From the cell containing the given text, extract its center point as [x, y] coordinate. 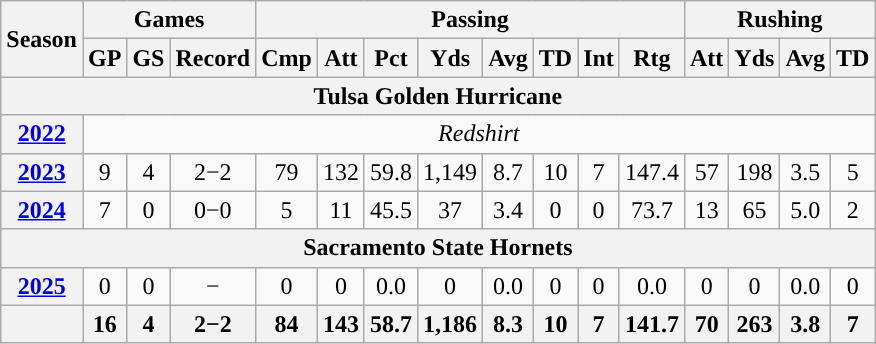
Redshirt [478, 134]
Tulsa Golden Hurricane [438, 96]
1,149 [450, 172]
16 [104, 324]
2024 [42, 210]
2022 [42, 134]
70 [706, 324]
2025 [42, 286]
37 [450, 210]
5.0 [806, 210]
8.7 [508, 172]
147.4 [652, 172]
59.8 [390, 172]
84 [287, 324]
132 [340, 172]
Pct [390, 58]
Int [599, 58]
3.4 [508, 210]
Record [213, 58]
57 [706, 172]
73.7 [652, 210]
Passing [470, 20]
263 [754, 324]
198 [754, 172]
79 [287, 172]
1,186 [450, 324]
58.7 [390, 324]
2 [853, 210]
3.5 [806, 172]
− [213, 286]
Cmp [287, 58]
9 [104, 172]
141.7 [652, 324]
GS [148, 58]
3.8 [806, 324]
Rtg [652, 58]
13 [706, 210]
143 [340, 324]
Season [42, 39]
Rushing [780, 20]
8.3 [508, 324]
65 [754, 210]
11 [340, 210]
Games [168, 20]
Sacramento State Hornets [438, 248]
2023 [42, 172]
GP [104, 58]
0−0 [213, 210]
45.5 [390, 210]
